Locate the cell with the specified text and output its (x, y) center coordinate. 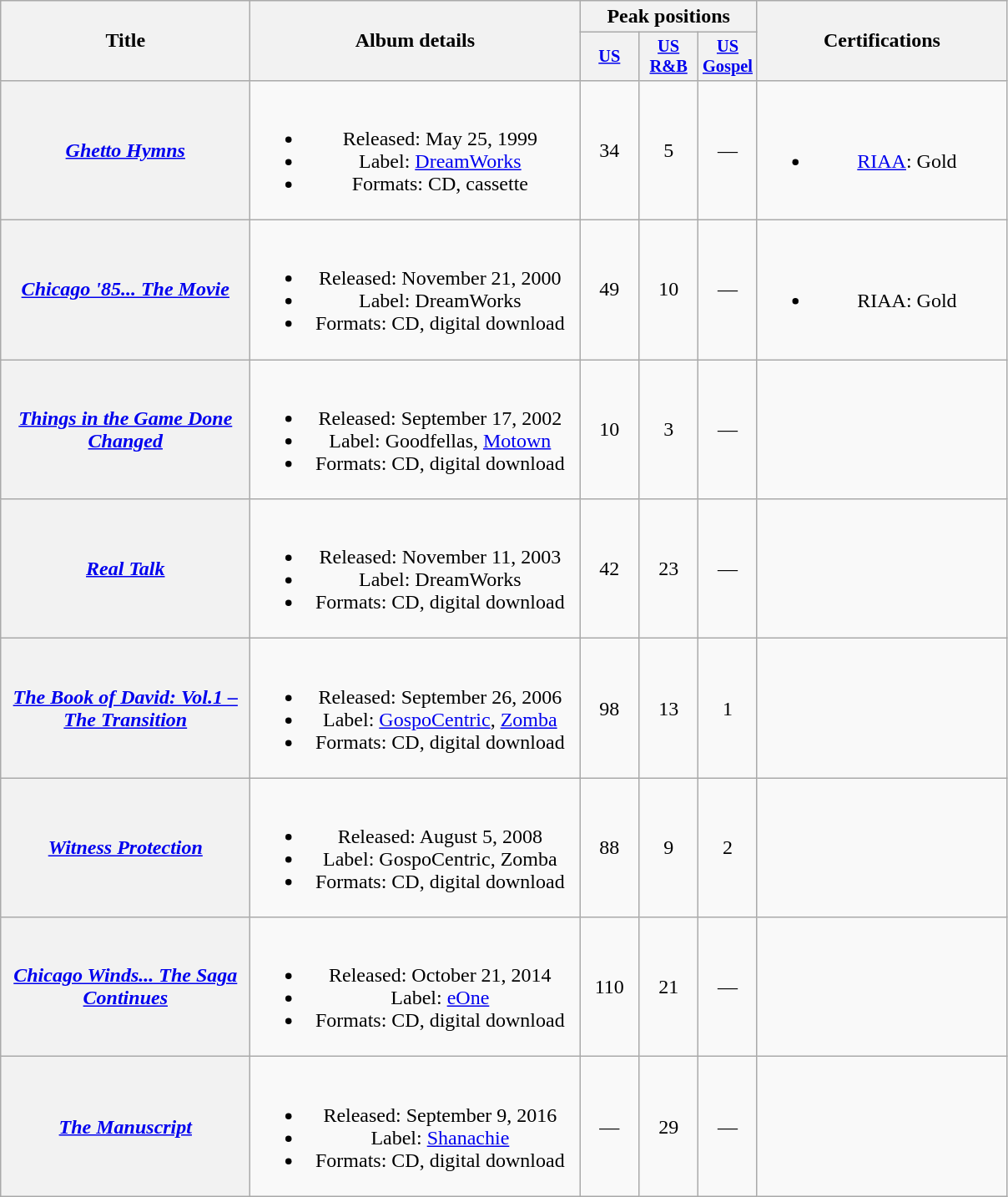
21 (669, 987)
Released: September 9, 2016Label: ShanachieFormats: CD, digital download (416, 1127)
Released: November 21, 2000Label: DreamWorksFormats: CD, digital download (416, 290)
88 (609, 848)
USR&B (669, 57)
110 (609, 987)
Witness Protection (125, 848)
98 (609, 708)
Released: May 25, 1999Label: DreamWorksFormats: CD, cassette (416, 150)
9 (669, 848)
42 (609, 569)
Released: September 17, 2002Label: Goodfellas, MotownFormats: CD, digital download (416, 429)
2 (728, 848)
49 (609, 290)
Real Talk (125, 569)
The Book of David: Vol.1 – The Transition (125, 708)
Peak positions (669, 17)
13 (669, 708)
Ghetto Hymns (125, 150)
Things in the Game Done Changed (125, 429)
Chicago Winds... The Saga Continues (125, 987)
3 (669, 429)
29 (669, 1127)
Released: October 21, 2014Label: eOneFormats: CD, digital download (416, 987)
1 (728, 708)
5 (669, 150)
USGospel (728, 57)
Released: November 11, 2003Label: DreamWorksFormats: CD, digital download (416, 569)
34 (609, 150)
The Manuscript (125, 1127)
23 (669, 569)
Released: August 5, 2008Label: GospoCentric, ZombaFormats: CD, digital download (416, 848)
Certifications (881, 41)
Title (125, 41)
Released: September 26, 2006Label: GospoCentric, ZombaFormats: CD, digital download (416, 708)
US (609, 57)
Chicago '85... The Movie (125, 290)
Album details (416, 41)
